Scan for the cell matching the given text and deliver its (x, y) coordinate at center. 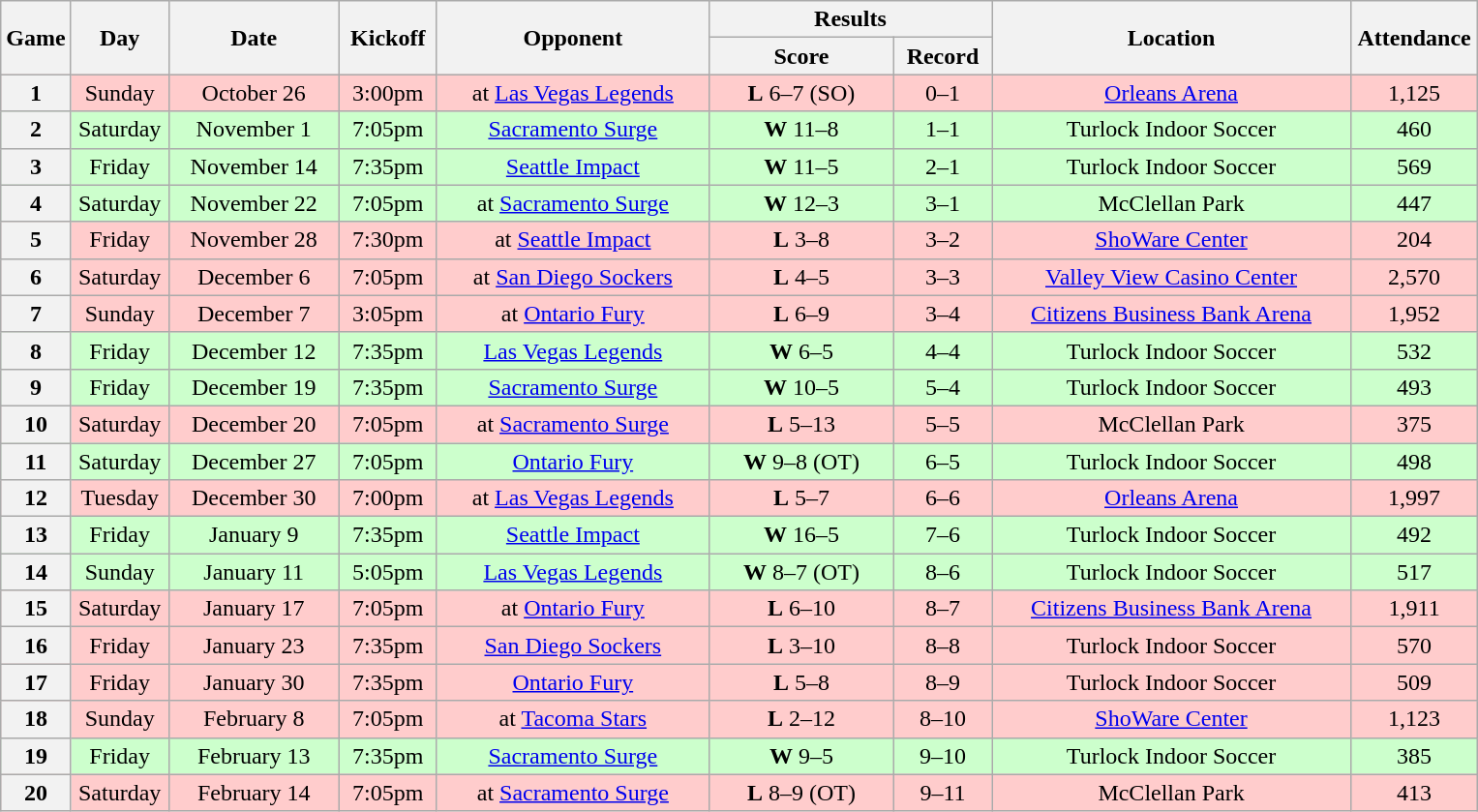
L 4–5 (801, 277)
3–4 (943, 314)
7 (36, 314)
12 (36, 498)
Tuesday (120, 498)
January 30 (254, 682)
November 1 (254, 130)
W 12–3 (801, 203)
8–7 (943, 609)
L 6–9 (801, 314)
16 (36, 646)
W 10–5 (801, 387)
November 14 (254, 166)
385 (1415, 756)
570 (1415, 646)
January 9 (254, 535)
1,911 (1415, 609)
460 (1415, 130)
W 9–8 (OT) (801, 462)
3–3 (943, 277)
15 (36, 609)
at Tacoma Stars (573, 719)
375 (1415, 424)
L 8–9 (OT) (801, 793)
W 16–5 (801, 535)
November 22 (254, 203)
204 (1415, 240)
L 2–12 (801, 719)
February 14 (254, 793)
1,125 (1415, 93)
W 11–5 (801, 166)
L 5–13 (801, 424)
October 26 (254, 93)
6–5 (943, 462)
5–4 (943, 387)
8–9 (943, 682)
9 (36, 387)
9–11 (943, 793)
Location (1171, 38)
13 (36, 535)
6 (36, 277)
at San Diego Sockers (573, 277)
Kickoff (387, 38)
1,952 (1415, 314)
509 (1415, 682)
10 (36, 424)
413 (1415, 793)
December 30 (254, 498)
San Diego Sockers (573, 646)
532 (1415, 350)
3–1 (943, 203)
Date (254, 38)
20 (36, 793)
L 3–8 (801, 240)
3–2 (943, 240)
7:00pm (387, 498)
4–4 (943, 350)
17 (36, 682)
517 (1415, 572)
W 8–7 (OT) (801, 572)
December 6 (254, 277)
14 (36, 572)
Score (801, 56)
Record (943, 56)
W 11–8 (801, 130)
W 6–5 (801, 350)
L 5–8 (801, 682)
8–6 (943, 572)
8–8 (943, 646)
2,570 (1415, 277)
7–6 (943, 535)
569 (1415, 166)
Game (36, 38)
Day (120, 38)
December 12 (254, 350)
1,123 (1415, 719)
January 11 (254, 572)
1 (36, 93)
at Seattle Impact (573, 240)
447 (1415, 203)
2 (36, 130)
1–1 (943, 130)
19 (36, 756)
0–1 (943, 93)
L 3–10 (801, 646)
December 7 (254, 314)
Opponent (573, 38)
December 19 (254, 387)
2–1 (943, 166)
L 6–7 (SO) (801, 93)
Attendance (1415, 38)
18 (36, 719)
5 (36, 240)
L 6–10 (801, 609)
November 28 (254, 240)
3:05pm (387, 314)
January 17 (254, 609)
January 23 (254, 646)
W 9–5 (801, 756)
5:05pm (387, 572)
492 (1415, 535)
7:30pm (387, 240)
8 (36, 350)
9–10 (943, 756)
Results (850, 19)
February 13 (254, 756)
L 5–7 (801, 498)
February 8 (254, 719)
8–10 (943, 719)
December 27 (254, 462)
1,997 (1415, 498)
11 (36, 462)
4 (36, 203)
Valley View Casino Center (1171, 277)
6–6 (943, 498)
493 (1415, 387)
5–5 (943, 424)
3 (36, 166)
498 (1415, 462)
3:00pm (387, 93)
December 20 (254, 424)
